Pinpoint the cell where the given text exists, returning its [X, Y] midpoint coordinate. 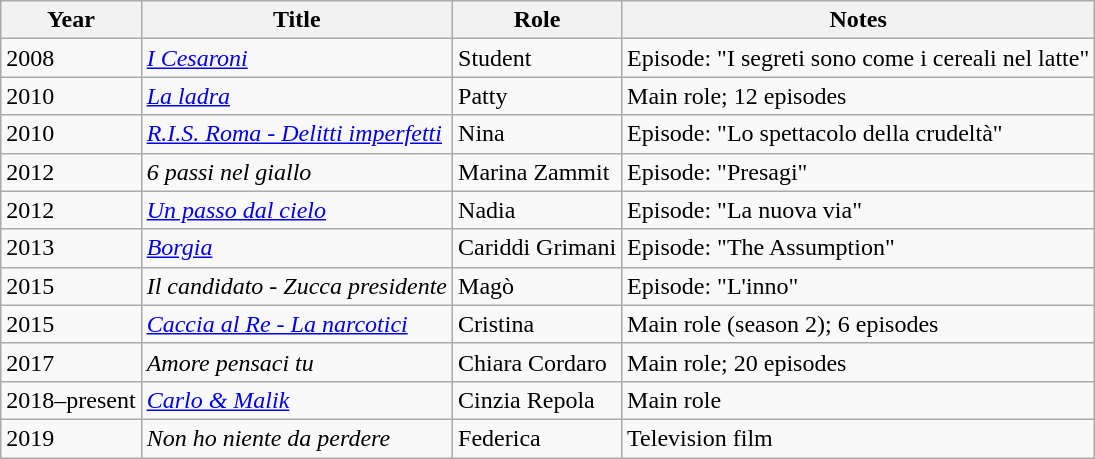
I Cesaroni [296, 58]
Magò [538, 286]
Episode: "The Assumption" [858, 248]
Nina [538, 134]
2018–present [71, 400]
Role [538, 20]
2013 [71, 248]
Caccia al Re - La narcotici [296, 324]
Marina Zammit [538, 172]
Federica [538, 438]
Main role; 12 episodes [858, 96]
Main role; 20 episodes [858, 362]
Notes [858, 20]
Cinzia Repola [538, 400]
2019 [71, 438]
Il candidato - Zucca presidente [296, 286]
Chiara Cordaro [538, 362]
Cariddi Grimani [538, 248]
Cristina [538, 324]
Borgia [296, 248]
2008 [71, 58]
Amore pensaci tu [296, 362]
Episode: "I segreti sono come i cereali nel latte" [858, 58]
Year [71, 20]
6 passi nel giallo [296, 172]
Main role [858, 400]
Carlo & Malik [296, 400]
Main role (season 2); 6 episodes [858, 324]
Patty [538, 96]
Episode: "L'inno" [858, 286]
Television film [858, 438]
Nadia [538, 210]
Episode: "La nuova via" [858, 210]
La ladra [296, 96]
Un passo dal cielo [296, 210]
Title [296, 20]
Episode: "Lo spettacolo della crudeltà" [858, 134]
Student [538, 58]
2017 [71, 362]
R.I.S. Roma - Delitti imperfetti [296, 134]
Non ho niente da perdere [296, 438]
Episode: "Presagi" [858, 172]
